Search for the cell housing the specified text and yield its (X, Y) center coordinate. 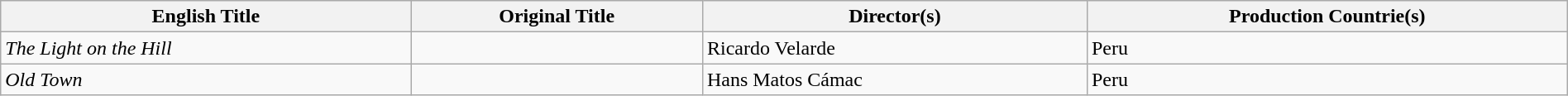
Ricardo Velarde (895, 48)
Hans Matos Cámac (895, 79)
Production Countrie(s) (1327, 17)
English Title (206, 17)
Director(s) (895, 17)
The Light on the Hill (206, 48)
Original Title (557, 17)
Old Town (206, 79)
